Return the [X, Y] coordinate for the center point of the cell that contains the specified text.  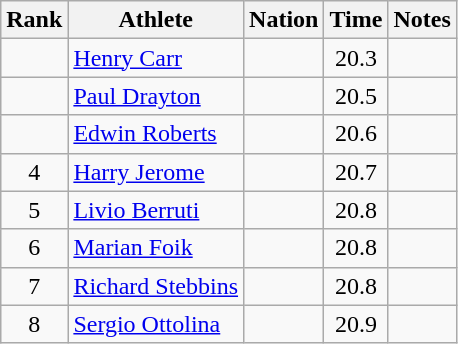
Marian Foik [156, 248]
20.3 [356, 58]
Richard Stebbins [156, 286]
Harry Jerome [156, 172]
Edwin Roberts [156, 134]
20.7 [356, 172]
Rank [34, 20]
Sergio Ottolina [156, 324]
20.5 [356, 96]
20.6 [356, 134]
Nation [284, 20]
4 [34, 172]
Livio Berruti [156, 210]
6 [34, 248]
Athlete [156, 20]
Paul Drayton [156, 96]
8 [34, 324]
5 [34, 210]
Henry Carr [156, 58]
20.9 [356, 324]
Notes [422, 20]
Time [356, 20]
7 [34, 286]
